Locate the cell with the specified text and output its [x, y] center coordinate. 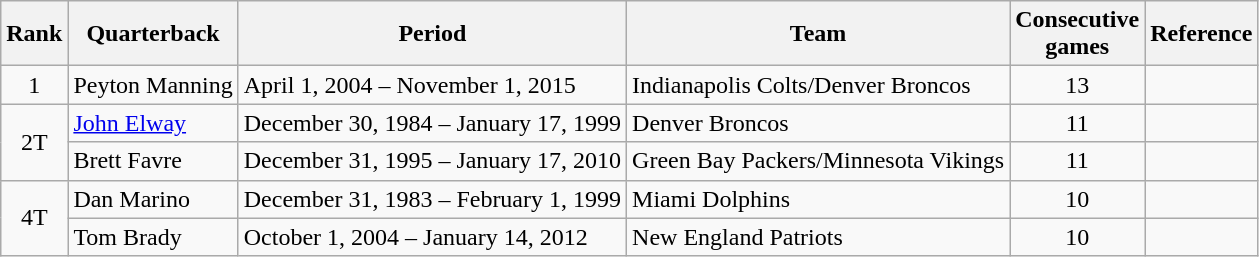
October 1, 2004 – January 14, 2012 [432, 237]
New England Patriots [818, 237]
Consecutivegames [1078, 34]
Rank [34, 34]
Quarterback [153, 34]
13 [1078, 85]
December 31, 1983 – February 1, 1999 [432, 199]
Dan Marino [153, 199]
Brett Favre [153, 161]
1 [34, 85]
Period [432, 34]
December 30, 1984 – January 17, 1999 [432, 123]
Team [818, 34]
Miami Dolphins [818, 199]
Indianapolis Colts/Denver Broncos [818, 85]
John Elway [153, 123]
Denver Broncos [818, 123]
Peyton Manning [153, 85]
Green Bay Packers/Minnesota Vikings [818, 161]
2T [34, 142]
Tom Brady [153, 237]
December 31, 1995 – January 17, 2010 [432, 161]
Reference [1202, 34]
April 1, 2004 – November 1, 2015 [432, 85]
4T [34, 218]
